Return (x, y) of the center of cell containing provided text 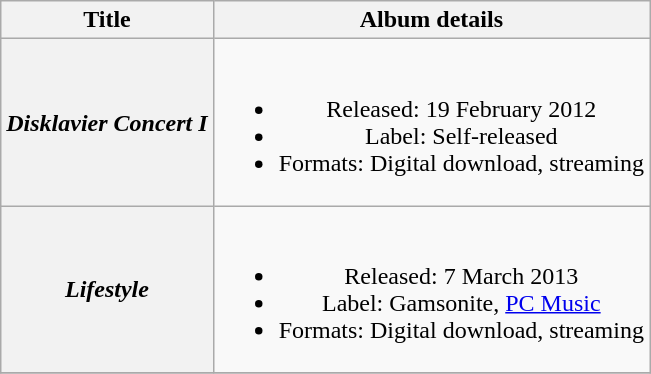
Released: 7 March 2013Label: Gamsonite, PC MusicFormats: Digital download, streaming (431, 290)
Released: 19 February 2012Label: Self-releasedFormats: Digital download, streaming (431, 122)
Disklavier Concert I (107, 122)
Album details (431, 20)
Title (107, 20)
Lifestyle (107, 290)
